Find where the given text appears and provide that cell's center as [X, Y] coordinate. 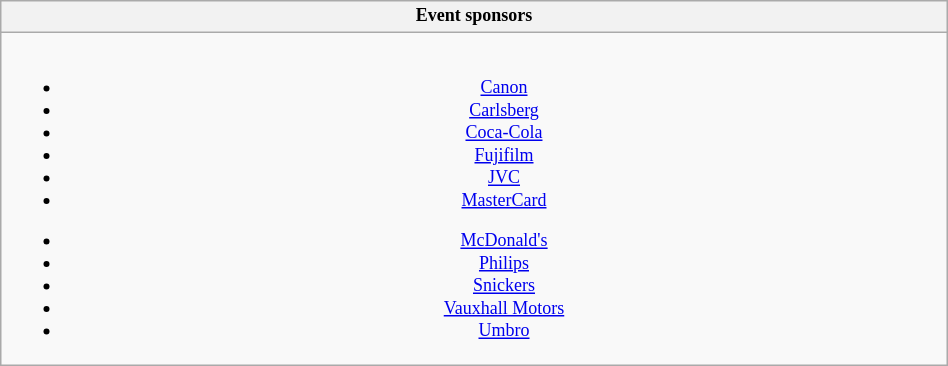
Event sponsors [474, 16]
CanonCarlsbergCoca-ColaFujifilmJVCMasterCardMcDonald'sPhilipsSnickersVauxhall MotorsUmbro [474, 198]
